Pinpoint the cell where the given text exists, returning its [x, y] midpoint coordinate. 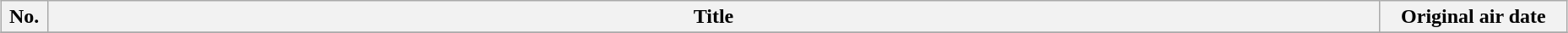
Original air date [1473, 17]
No. [24, 17]
Title [713, 17]
